From the cell containing the given text, extract its center point as [X, Y] coordinate. 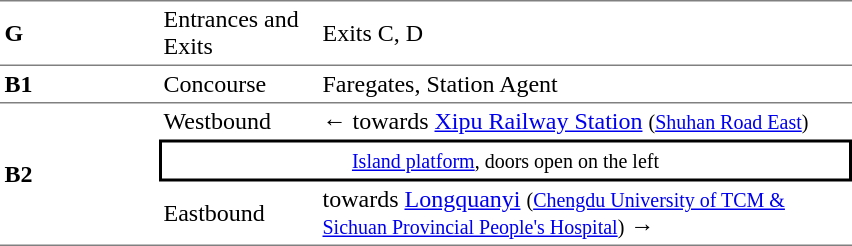
← towards Xipu Railway Station (Shuhan Road East) [585, 122]
B1 [80, 85]
G [80, 33]
Eastbound [238, 214]
Westbound [238, 122]
Exits C, D [585, 33]
Faregates, Station Agent [585, 85]
B2 [80, 175]
Island platform, doors open on the left [506, 161]
Entrances and Exits [238, 33]
towards Longquanyi (Chengdu University of TCM & Sichuan Provincial People's Hospital) → [585, 214]
Concourse [238, 85]
